Return the [X, Y] coordinate for the center point of the cell that contains the specified text.  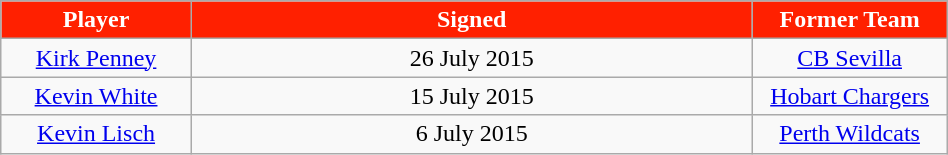
Former Team [850, 20]
Kirk Penney [96, 58]
Kevin White [96, 96]
CB Sevilla [850, 58]
Signed [472, 20]
6 July 2015 [472, 134]
Perth Wildcats [850, 134]
26 July 2015 [472, 58]
Player [96, 20]
Hobart Chargers [850, 96]
Kevin Lisch [96, 134]
15 July 2015 [472, 96]
